Identify which cell holds the provided text, then report its (X, Y) central coordinate. 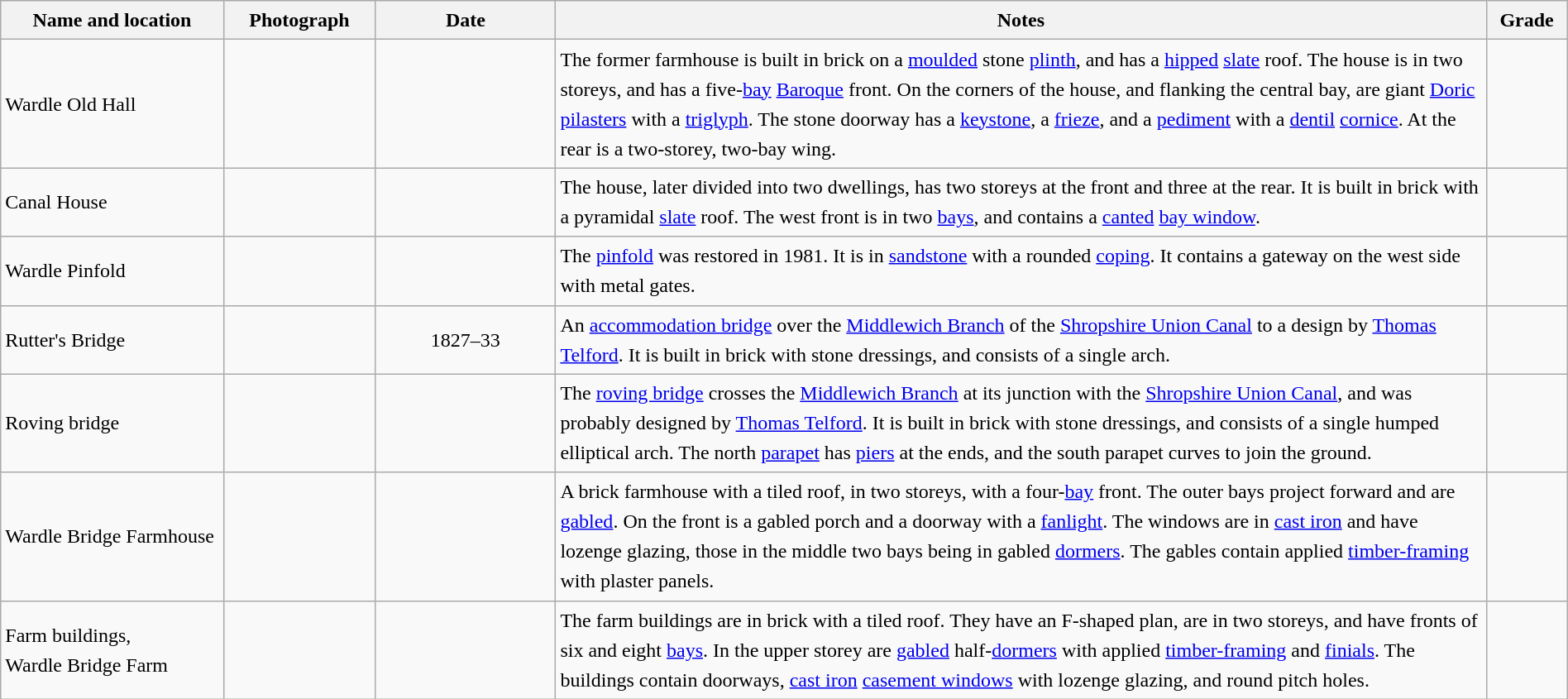
Canal House (112, 202)
Notes (1021, 20)
Roving bridge (112, 424)
The pinfold was restored in 1981. It is in sandstone with a rounded coping. It contains a gateway on the west side with metal gates. (1021, 271)
Wardle Bridge Farmhouse (112, 536)
Name and location (112, 20)
Rutter's Bridge (112, 339)
1827–33 (466, 339)
Photograph (299, 20)
Wardle Old Hall (112, 104)
Grade (1527, 20)
Wardle Pinfold (112, 271)
Farm buildings,Wardle Bridge Farm (112, 650)
Date (466, 20)
